For the text-containing cell, return its midpoint in (X, Y) coordinate format. 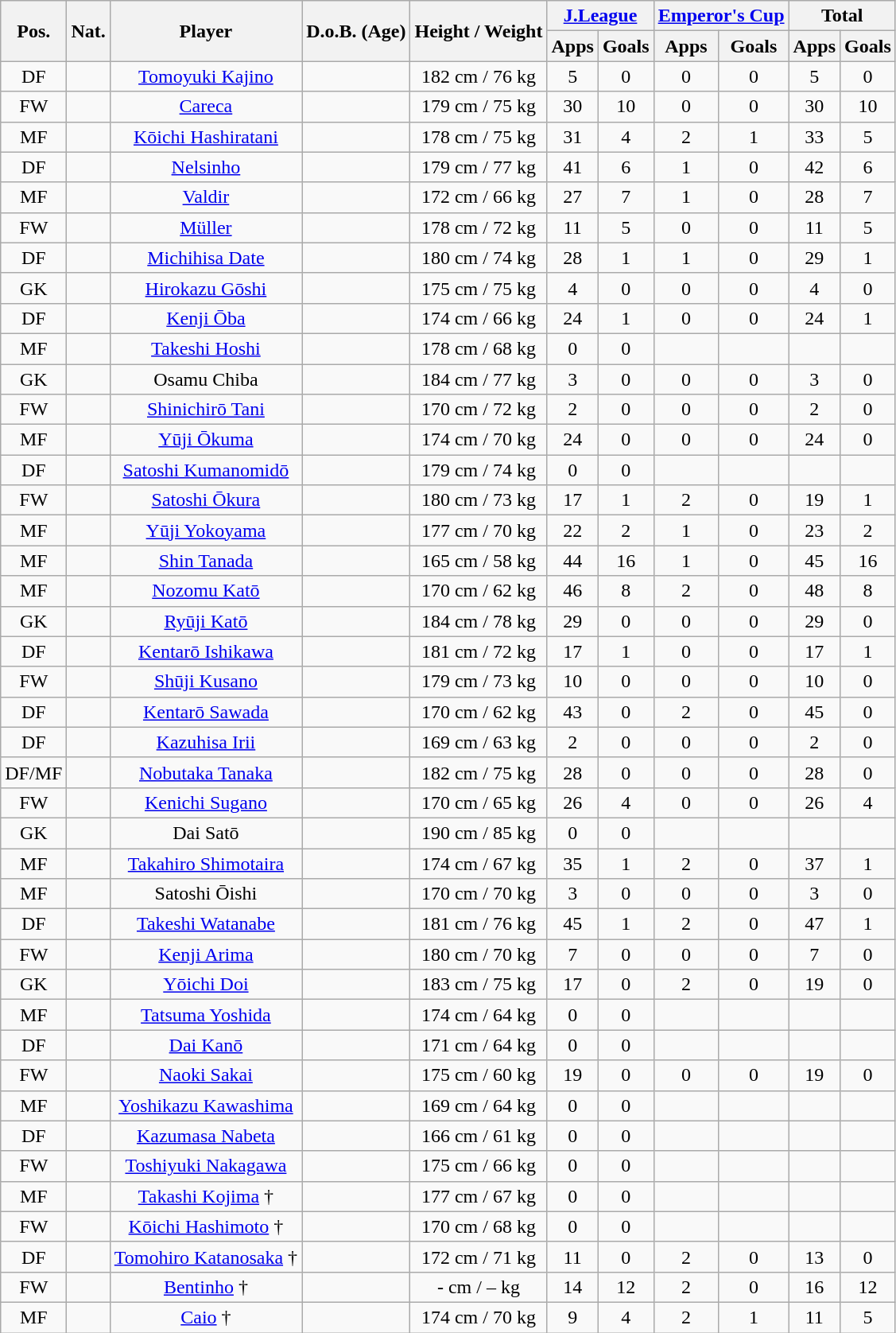
46 (572, 591)
181 cm / 72 kg (479, 651)
D.o.B. (Age) (356, 31)
178 cm / 75 kg (479, 137)
179 cm / 73 kg (479, 682)
Total (842, 16)
179 cm / 74 kg (479, 470)
177 cm / 67 kg (479, 1196)
175 cm / 75 kg (479, 288)
178 cm / 72 kg (479, 227)
Kenichi Sugano (205, 803)
Yōichi Doi (205, 985)
31 (572, 137)
27 (572, 197)
Kenji Ōba (205, 318)
Nobutaka Tanaka (205, 772)
Shūji Kusano (205, 682)
169 cm / 63 kg (479, 742)
Yūji Yokoyama (205, 530)
165 cm / 58 kg (479, 561)
179 cm / 75 kg (479, 107)
183 cm / 75 kg (479, 985)
22 (572, 530)
48 (814, 591)
Dai Kanō (205, 1045)
Tomoyuki Kajino (205, 76)
175 cm / 66 kg (479, 1166)
Kōichi Hashimoto † (205, 1226)
Emperor's Cup (721, 16)
44 (572, 561)
180 cm / 73 kg (479, 500)
Müller (205, 227)
Naoki Sakai (205, 1075)
170 cm / 70 kg (479, 894)
Michihisa Date (205, 258)
Shinichirō Tani (205, 410)
Nat. (88, 31)
174 cm / 66 kg (479, 318)
Caio † (205, 1317)
23 (814, 530)
Satoshi Ōkura (205, 500)
13 (814, 1257)
42 (814, 167)
166 cm / 61 kg (479, 1136)
Takeshi Watanabe (205, 924)
182 cm / 76 kg (479, 76)
Nelsinho (205, 167)
177 cm / 70 kg (479, 530)
Valdir (205, 197)
Yūji Ōkuma (205, 440)
179 cm / 77 kg (479, 167)
184 cm / 78 kg (479, 621)
Takashi Kojima † (205, 1196)
Kōichi Hashiratani (205, 137)
Satoshi Kumanomidō (205, 470)
175 cm / 60 kg (479, 1075)
Kazuhisa Irii (205, 742)
Osamu Chiba (205, 379)
Pos. (33, 31)
Toshiyuki Nakagawa (205, 1166)
174 cm / 64 kg (479, 1015)
180 cm / 70 kg (479, 954)
184 cm / 77 kg (479, 379)
Shin Tanada (205, 561)
- cm / – kg (479, 1287)
Kenji Arima (205, 954)
41 (572, 167)
Player (205, 31)
172 cm / 66 kg (479, 197)
171 cm / 64 kg (479, 1045)
Takeshi Hoshi (205, 348)
170 cm / 68 kg (479, 1226)
169 cm / 64 kg (479, 1106)
DF/MF (33, 772)
Nozomu Katō (205, 591)
43 (572, 712)
Careca (205, 107)
Tatsuma Yoshida (205, 1015)
170 cm / 72 kg (479, 410)
Kazumasa Nabeta (205, 1136)
Bentinho † (205, 1287)
Kentarō Sawada (205, 712)
J.League (600, 16)
14 (572, 1287)
Satoshi Ōishi (205, 894)
Hirokazu Gōshi (205, 288)
9 (572, 1317)
172 cm / 71 kg (479, 1257)
182 cm / 75 kg (479, 772)
181 cm / 76 kg (479, 924)
33 (814, 137)
37 (814, 863)
Height / Weight (479, 31)
Ryūji Katō (205, 621)
Kentarō Ishikawa (205, 651)
Yoshikazu Kawashima (205, 1106)
Dai Satō (205, 833)
Takahiro Shimotaira (205, 863)
35 (572, 863)
180 cm / 74 kg (479, 258)
47 (814, 924)
190 cm / 85 kg (479, 833)
178 cm / 68 kg (479, 348)
Tomohiro Katanosaka † (205, 1257)
170 cm / 65 kg (479, 803)
174 cm / 67 kg (479, 863)
